Extract the [x, y] coordinate from the center of the cell holding the provided text.  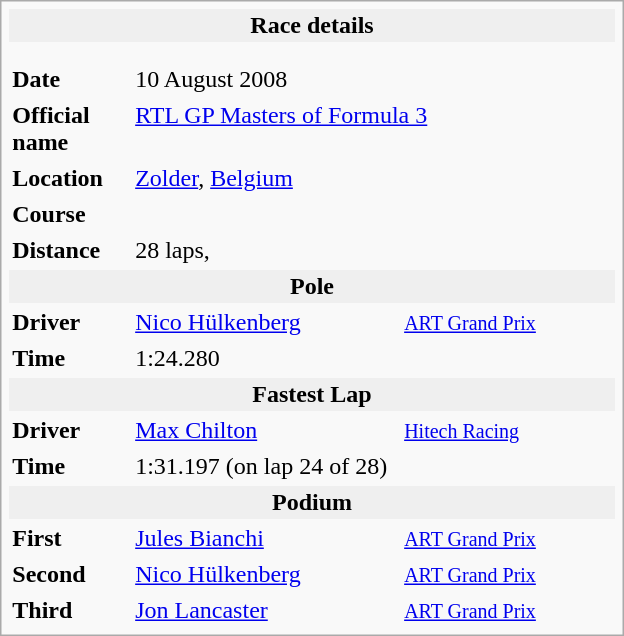
Distance [69, 250]
1:24.280 [374, 358]
28 laps, [374, 250]
Course [69, 214]
Official name [69, 129]
Date [69, 80]
Second [69, 574]
Hitech Racing [508, 430]
First [69, 538]
10 August 2008 [265, 80]
Location [69, 178]
Zolder, Belgium [374, 178]
Third [69, 610]
Max Chilton [265, 430]
Race details [312, 26]
Podium [312, 502]
Jules Bianchi [265, 538]
Fastest Lap [312, 394]
Pole [312, 286]
1:31.197 (on lap 24 of 28) [374, 466]
Jon Lancaster [265, 610]
RTL GP Masters of Formula 3 [374, 129]
